Return the (x, y) coordinate for the center point of the cell that contains the specified text.  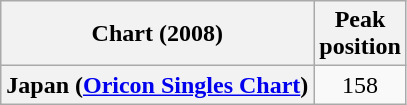
158 (360, 85)
Chart (2008) (158, 34)
Peak position (360, 34)
Japan (Oricon Singles Chart) (158, 85)
